Identify which cell holds the provided text, then report its [X, Y] central coordinate. 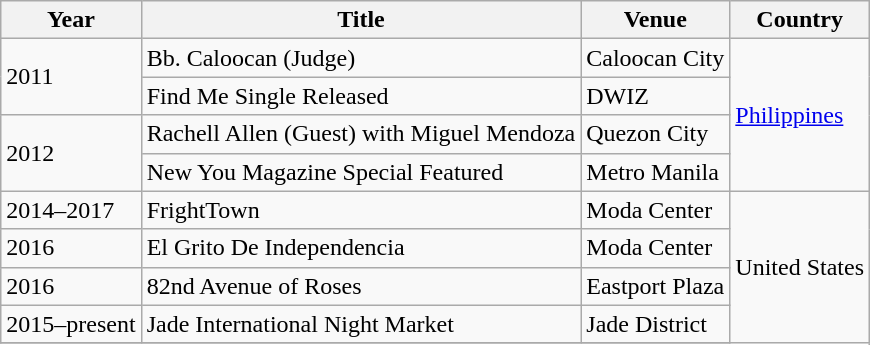
DWIZ [656, 96]
New You Magazine Special Featured [361, 172]
Caloocan City [656, 58]
FrightTown [361, 210]
2014–2017 [71, 210]
Eastport Plaza [656, 286]
United States [800, 267]
Venue [656, 20]
Country [800, 20]
Quezon City [656, 134]
Jade District [656, 324]
2015–present [71, 324]
Year [71, 20]
Rachell Allen (Guest) with Miguel Mendoza [361, 134]
Title [361, 20]
2012 [71, 153]
Bb. Caloocan (Judge) [361, 58]
Philippines [800, 115]
Jade International Night Market [361, 324]
El Grito De Independencia [361, 248]
Metro Manila [656, 172]
82nd Avenue of Roses [361, 286]
Find Me Single Released [361, 96]
2011 [71, 77]
